For the text-containing cell, return its midpoint in (x, y) coordinate format. 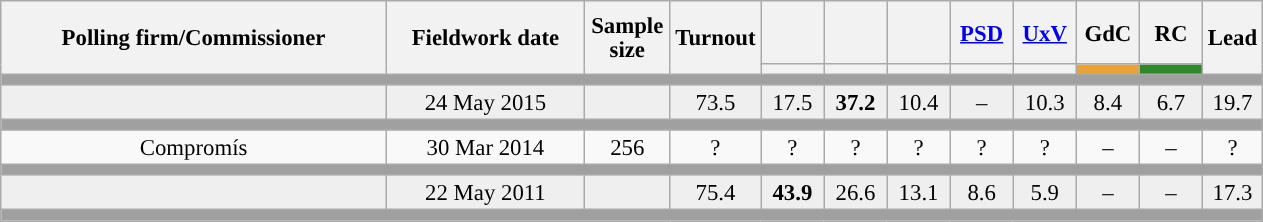
UxV (1044, 32)
Turnout (716, 38)
26.6 (856, 194)
Lead (1232, 38)
22 May 2011 (485, 194)
8.4 (1108, 102)
Sample size (627, 38)
PSD (982, 32)
24 May 2015 (485, 102)
13.1 (918, 194)
75.4 (716, 194)
73.5 (716, 102)
8.6 (982, 194)
6.7 (1170, 102)
17.3 (1232, 194)
30 Mar 2014 (485, 148)
37.2 (856, 102)
RC (1170, 32)
Compromís (194, 148)
Polling firm/Commissioner (194, 38)
Fieldwork date (485, 38)
5.9 (1044, 194)
19.7 (1232, 102)
256 (627, 148)
43.9 (792, 194)
10.3 (1044, 102)
17.5 (792, 102)
10.4 (918, 102)
GdC (1108, 32)
